Determine the (X, Y) coordinate at the center of the cell enclosing the given text.  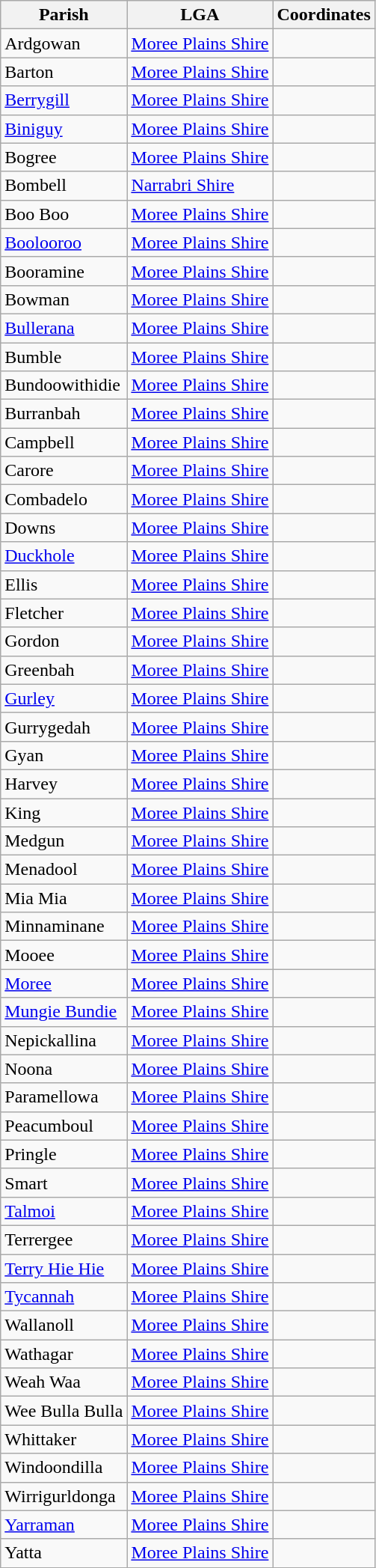
Paramellowa (64, 1097)
Mia Mia (64, 898)
Mooee (64, 955)
Boo Boo (64, 214)
Talmoi (64, 1211)
Peacumboul (64, 1126)
Mungie Bundie (64, 1012)
Wirrigurldonga (64, 1496)
Narrabri Shire (200, 186)
Bowman (64, 299)
Berrygill (64, 100)
Parish (64, 15)
Weah Waa (64, 1382)
Medgun (64, 841)
Noona (64, 1069)
Minnaminane (64, 927)
Burranbah (64, 414)
Greenbah (64, 670)
Bullerana (64, 328)
Pringle (64, 1154)
Windoondilla (64, 1468)
Duckhole (64, 556)
Bundoowithidie (64, 385)
Wathagar (64, 1354)
Gyan (64, 755)
Moree (64, 983)
Campbell (64, 442)
Gordon (64, 641)
Whittaker (64, 1439)
Harvey (64, 784)
Nepickallina (64, 1040)
Terry Hie Hie (64, 1269)
LGA (200, 15)
Wallanoll (64, 1326)
Barton (64, 72)
Gurrygedah (64, 727)
Boolooroo (64, 242)
Fletcher (64, 613)
Smart (64, 1183)
Wee Bulla Bulla (64, 1411)
Tycannah (64, 1297)
Terrergee (64, 1239)
Gurley (64, 698)
Menadool (64, 870)
Downs (64, 528)
Booramine (64, 271)
Bogree (64, 157)
Bombell (64, 186)
Ellis (64, 585)
Biniguy (64, 129)
Ardgowan (64, 43)
Yarraman (64, 1525)
Yatta (64, 1553)
Carore (64, 471)
Coordinates (324, 15)
Combadelo (64, 499)
Bumble (64, 357)
King (64, 812)
